Locate the cell with the specified text and output its (X, Y) center coordinate. 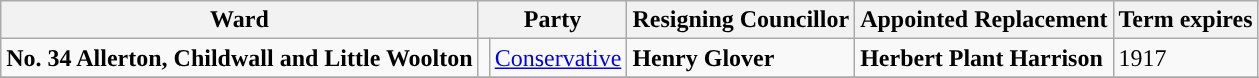
Henry Glover (741, 58)
Ward (240, 20)
Term expires (1186, 20)
Appointed Replacement (984, 20)
Party (552, 20)
No. 34 Allerton, Childwall and Little Woolton (240, 58)
1917 (1186, 58)
Resigning Councillor (741, 20)
Herbert Plant Harrison (984, 58)
Conservative (558, 58)
